Extract the [x, y] coordinate from the center of the cell holding the provided text.  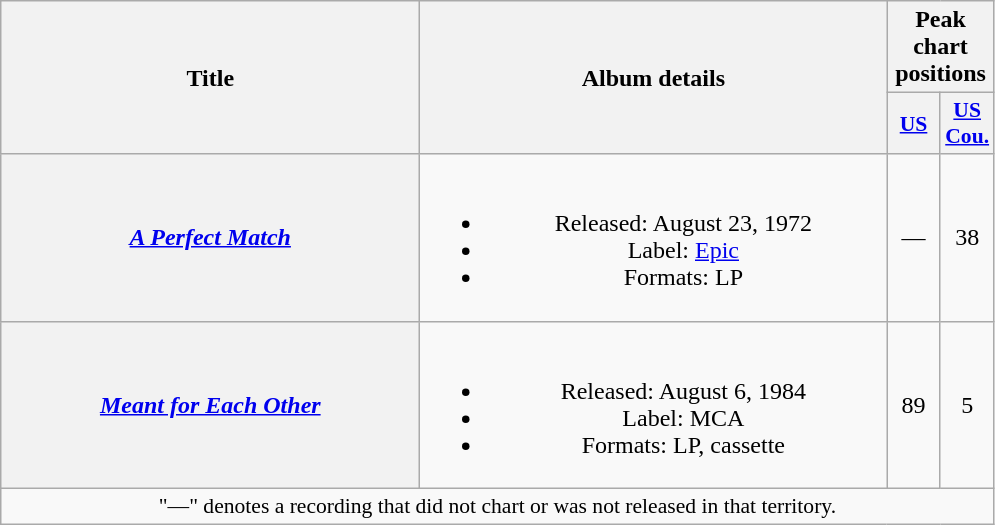
Peak chartpositions [940, 47]
5 [967, 404]
Title [210, 78]
"—" denotes a recording that did not chart or was not released in that territory. [498, 506]
38 [967, 238]
USCou. [967, 124]
Released: August 23, 1972Label: EpicFormats: LP [654, 238]
Released: August 6, 1984Label: MCAFormats: LP, cassette [654, 404]
A Perfect Match [210, 238]
— [914, 238]
US [914, 124]
Album details [654, 78]
89 [914, 404]
Meant for Each Other [210, 404]
